Extract the (x, y) coordinate from the center of the cell holding the provided text.  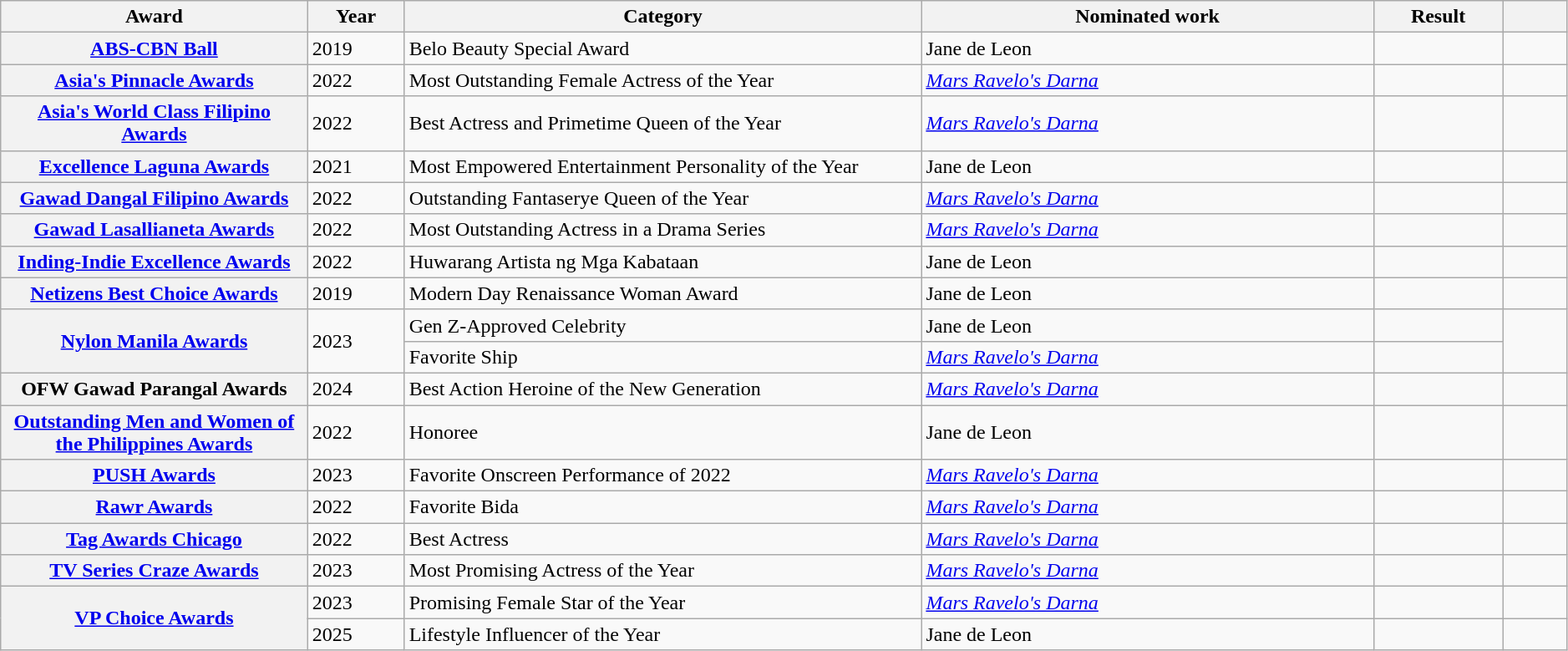
Excellence Laguna Awards (154, 166)
Asia's Pinnacle Awards (154, 80)
Tag Awards Chicago (154, 539)
TV Series Craze Awards (154, 571)
Year (356, 17)
Asia's World Class Filipino Awards (154, 124)
Promising Female Star of the Year (663, 603)
Outstanding Men and Women of the Philippines Awards (154, 431)
Favorite Ship (663, 357)
VP Choice Awards (154, 618)
Outstanding Fantaserye Queen of the Year (663, 198)
Favorite Bida (663, 507)
Modern Day Renaissance Woman Award (663, 293)
Gen Z-Approved Celebrity (663, 325)
OFW Gawad Parangal Awards (154, 389)
Rawr Awards (154, 507)
Best Actress (663, 539)
Result (1439, 17)
Lifestyle Influencer of the Year (663, 634)
Inding-Indie Excellence Awards (154, 262)
Most Outstanding Actress in a Drama Series (663, 230)
Gawad Lasallianeta Awards (154, 230)
Nominated work (1148, 17)
2025 (356, 634)
2021 (356, 166)
PUSH Awards (154, 476)
2024 (356, 389)
Belo Beauty Special Award (663, 48)
Honoree (663, 431)
Best Actress and Primetime Queen of the Year (663, 124)
Most Promising Actress of the Year (663, 571)
Netizens Best Choice Awards (154, 293)
Best Action Heroine of the New Generation (663, 389)
Category (663, 17)
Award (154, 17)
Huwarang Artista ng Mga Kabataan (663, 262)
Most Empowered Entertainment Personality of the Year (663, 166)
Nylon Manila Awards (154, 341)
ABS-CBN Ball (154, 48)
Favorite Onscreen Performance of 2022 (663, 476)
Most Outstanding Female Actress of the Year (663, 80)
Gawad Dangal Filipino Awards (154, 198)
